Extract the [X, Y] coordinate from the center of the cell holding the provided text.  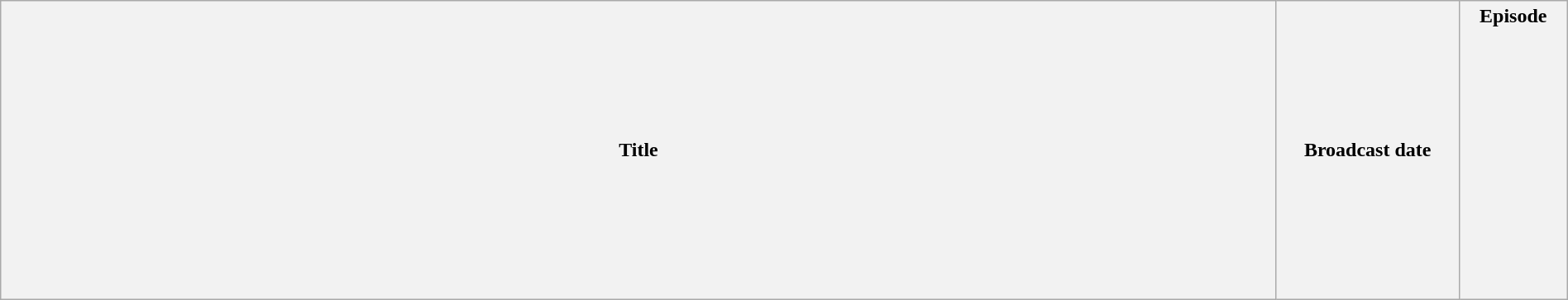
Broadcast date [1368, 150]
Episode [1513, 150]
Title [638, 150]
